Identify which cell holds the provided text, then report its [x, y] central coordinate. 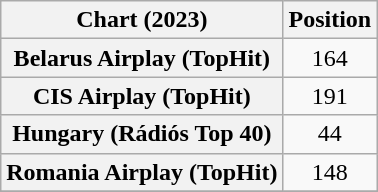
CIS Airplay (TopHit) [142, 96]
148 [330, 172]
44 [330, 134]
191 [330, 96]
Romania Airplay (TopHit) [142, 172]
Belarus Airplay (TopHit) [142, 58]
Chart (2023) [142, 20]
Hungary (Rádiós Top 40) [142, 134]
Position [330, 20]
164 [330, 58]
